Search for the cell housing the specified text and yield its [x, y] center coordinate. 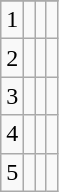
5 [12, 172]
4 [12, 134]
1 [12, 20]
2 [12, 58]
3 [12, 96]
